Capture the cell that displays the provided text and extract its (X, Y) central coordinate. 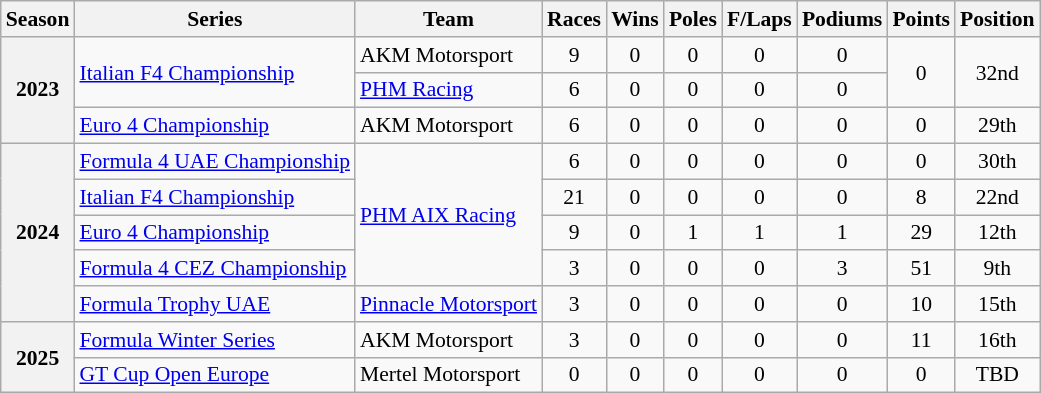
TBD (997, 375)
Formula Trophy UAE (214, 304)
Formula 4 UAE Championship (214, 162)
21 (574, 197)
Wins (635, 19)
11 (921, 340)
2024 (38, 233)
Races (574, 19)
30th (997, 162)
Team (448, 19)
Formula 4 CEZ Championship (214, 269)
Podiums (842, 19)
32nd (997, 72)
8 (921, 197)
29 (921, 233)
Formula Winter Series (214, 340)
2025 (38, 358)
GT Cup Open Europe (214, 375)
Points (921, 19)
F/Laps (760, 19)
PHM Racing (448, 90)
Series (214, 19)
Mertel Motorsport (448, 375)
10 (921, 304)
2023 (38, 90)
15th (997, 304)
51 (921, 269)
16th (997, 340)
PHM AIX Racing (448, 215)
12th (997, 233)
22nd (997, 197)
29th (997, 126)
Season (38, 19)
Poles (693, 19)
Pinnacle Motorsport (448, 304)
Position (997, 19)
9th (997, 269)
